Capture the cell that displays the provided text and extract its (X, Y) central coordinate. 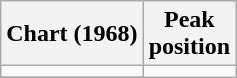
Peakposition (189, 34)
Chart (1968) (72, 34)
